Provide the [x, y] coordinate of the cell's center where the given text is located.  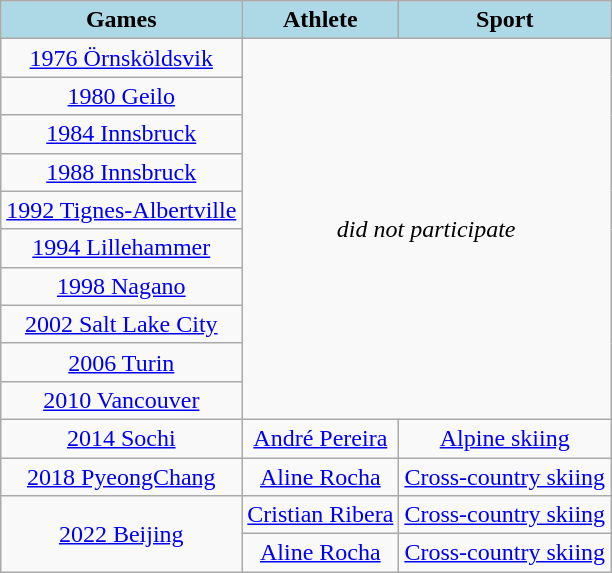
Athlete [320, 20]
2014 Sochi [122, 438]
1994 Lillehammer [122, 248]
Cristian Ribera [320, 515]
did not participate [426, 230]
2002 Salt Lake City [122, 324]
2022 Beijing [122, 534]
1998 Nagano [122, 286]
1988 Innsbruck [122, 172]
André Pereira [320, 438]
1992 Tignes-Albertville [122, 210]
Games [122, 20]
1984 Innsbruck [122, 134]
1980 Geilo [122, 96]
1976 Örnsköldsvik [122, 58]
2006 Turin [122, 362]
Sport [505, 20]
2018 PyeongChang [122, 477]
Alpine skiing [505, 438]
2010 Vancouver [122, 400]
